Identify which cell holds the provided text, then report its [X, Y] central coordinate. 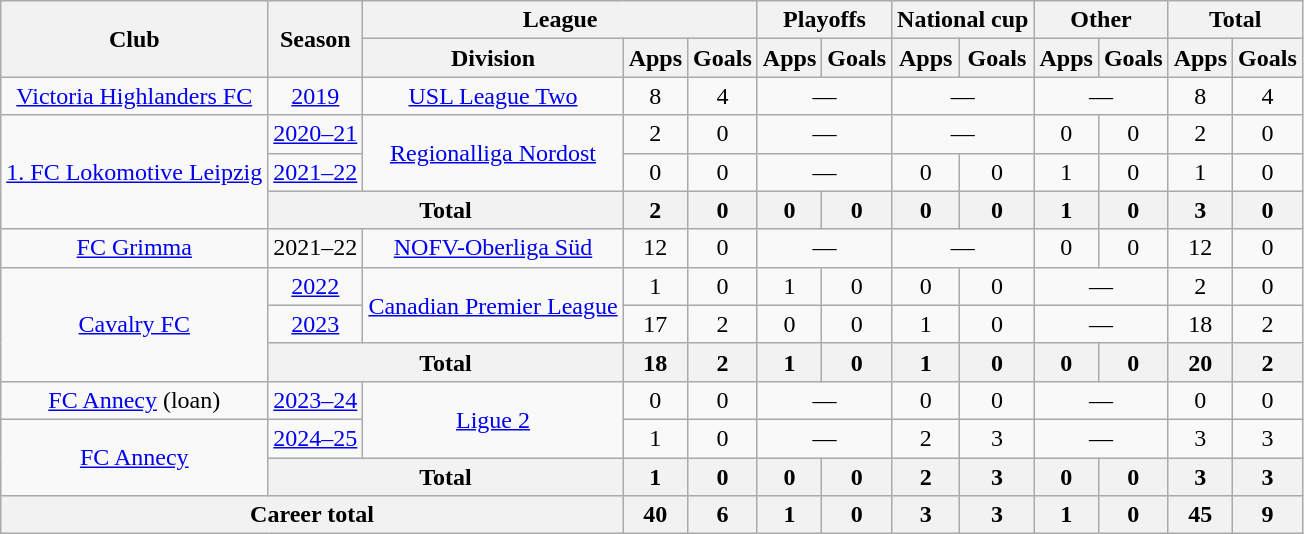
FC Annecy (loan) [134, 400]
Canadian Premier League [493, 305]
1. FC Lokomotive Leipzig [134, 172]
Career total [312, 515]
6 [723, 515]
2022 [316, 286]
NOFV-Oberliga Süd [493, 248]
League [560, 20]
Playoffs [824, 20]
Club [134, 39]
2023–24 [316, 400]
9 [1268, 515]
20 [1200, 362]
17 [655, 324]
Regionalliga Nordost [493, 153]
45 [1200, 515]
Victoria Highlanders FC [134, 96]
FC Grimma [134, 248]
Other [1101, 20]
Season [316, 39]
40 [655, 515]
2024–25 [316, 438]
Cavalry FC [134, 324]
2019 [316, 96]
FC Annecy [134, 457]
2023 [316, 324]
2020–21 [316, 134]
Division [493, 58]
National cup [963, 20]
Ligue 2 [493, 419]
USL League Two [493, 96]
